For the text-containing cell, return its midpoint in (X, Y) coordinate format. 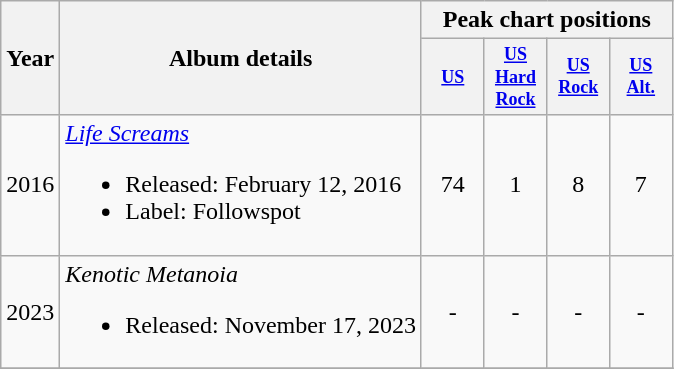
US (452, 77)
USAlt. (640, 77)
Life ScreamsReleased: February 12, 2016Label: Followspot (241, 185)
Year (30, 58)
USRock (578, 77)
Album details (241, 58)
USHardRock (516, 77)
Peak chart positions (546, 20)
1 (516, 185)
2016 (30, 185)
8 (578, 185)
Kenotic MetanoiaReleased: November 17, 2023 (241, 312)
7 (640, 185)
2023 (30, 312)
74 (452, 185)
